Identify which cell holds the provided text, then report its [x, y] central coordinate. 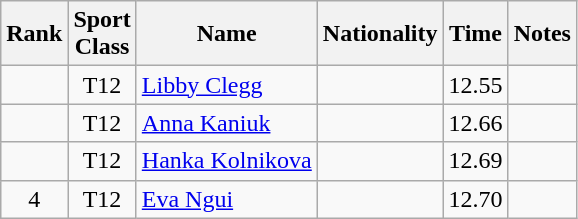
Hanka Kolnikova [226, 161]
Time [476, 34]
Eva Ngui [226, 199]
12.55 [476, 85]
Name [226, 34]
12.69 [476, 161]
Nationality [380, 34]
12.66 [476, 123]
Anna Kaniuk [226, 123]
Notes [542, 34]
12.70 [476, 199]
Libby Clegg [226, 85]
Rank [34, 34]
SportClass [102, 34]
4 [34, 199]
